Locate the cell with the specified text and output its (x, y) center coordinate. 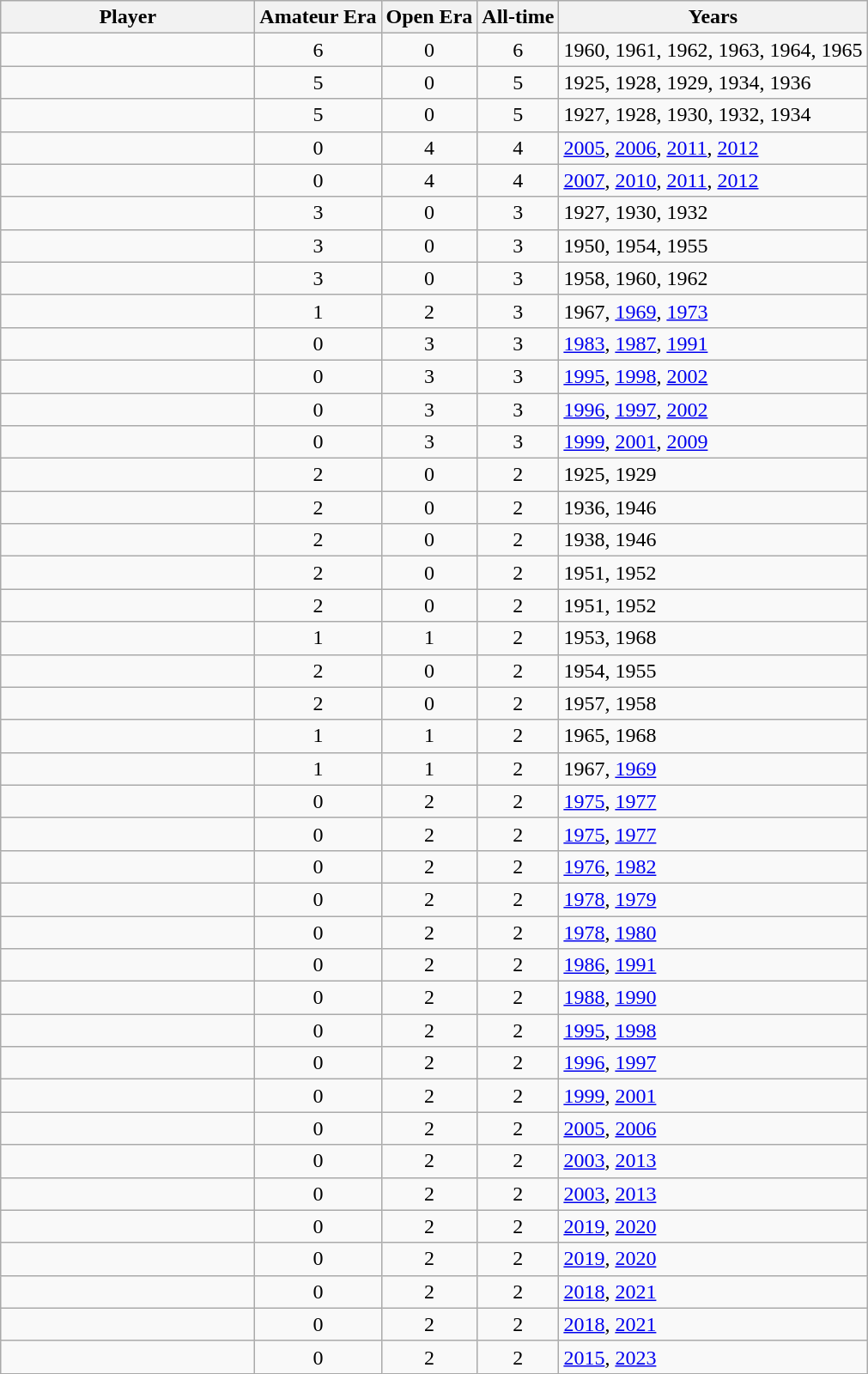
2007, 2010, 2011, 2012 (713, 180)
1978, 1979 (713, 899)
1999, 2001 (713, 1096)
1967, 1969 (713, 769)
1986, 1991 (713, 965)
Open Era (429, 17)
1978, 1980 (713, 932)
1936, 1946 (713, 508)
1925, 1928, 1929, 1934, 1936 (713, 82)
1960, 1961, 1962, 1963, 1964, 1965 (713, 50)
1967, 1969, 1973 (713, 311)
2005, 2006, 2011, 2012 (713, 148)
1976, 1982 (713, 866)
1927, 1928, 1930, 1932, 1934 (713, 115)
1927, 1930, 1932 (713, 213)
1983, 1987, 1991 (713, 343)
1996, 1997 (713, 1063)
1953, 1968 (713, 638)
1999, 2001, 2009 (713, 442)
1957, 1958 (713, 703)
1988, 1990 (713, 998)
1950, 1954, 1955 (713, 246)
Amateur Era (318, 17)
2015, 2023 (713, 1357)
1995, 1998 (713, 1030)
1996, 1997, 2002 (713, 410)
All-time (519, 17)
1954, 1955 (713, 671)
Years (713, 17)
1925, 1929 (713, 475)
2005, 2006 (713, 1128)
Player (128, 17)
1965, 1968 (713, 736)
1995, 1998, 2002 (713, 376)
1938, 1946 (713, 540)
1958, 1960, 1962 (713, 278)
